Locate the cell with the specified text and output its (X, Y) center coordinate. 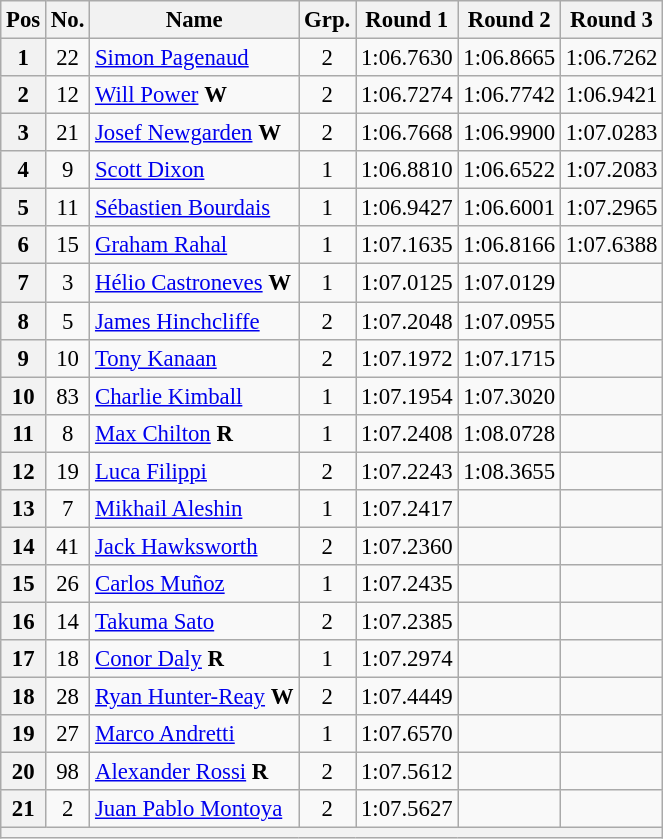
Marco Andretti (194, 734)
1:07.0955 (509, 321)
1:06.6522 (509, 170)
Jack Hawksworth (194, 546)
Max Chilton R (194, 433)
98 (68, 772)
Sébastien Bourdais (194, 208)
1:08.0728 (509, 433)
4 (24, 170)
Josef Newgarden W (194, 133)
Tony Kanaan (194, 358)
1:06.7668 (407, 133)
1:06.9900 (509, 133)
1:07.2360 (407, 546)
20 (24, 772)
1:07.2965 (611, 208)
Simon Pagenaud (194, 58)
Ryan Hunter-Reay W (194, 697)
Round 1 (407, 20)
No. (68, 20)
1:06.7742 (509, 95)
1:07.4449 (407, 697)
13 (24, 509)
1:07.0129 (509, 283)
1:06.8166 (509, 245)
1:07.0125 (407, 283)
Conor Daly R (194, 659)
1:07.1715 (509, 358)
Graham Rahal (194, 245)
1:07.6388 (611, 245)
Alexander Rossi R (194, 772)
Takuma Sato (194, 621)
6 (24, 245)
27 (68, 734)
Will Power W (194, 95)
1:06.9427 (407, 208)
1:07.3020 (509, 396)
1:07.2083 (611, 170)
James Hinchcliffe (194, 321)
1:06.9421 (611, 95)
1:07.1972 (407, 358)
1:07.2435 (407, 584)
Round 3 (611, 20)
Mikhail Aleshin (194, 509)
1:08.3655 (509, 471)
1:07.2048 (407, 321)
Hélio Castroneves W (194, 283)
Pos (24, 20)
1:07.0283 (611, 133)
1:06.7274 (407, 95)
1:06.8665 (509, 58)
Carlos Muñoz (194, 584)
1:07.2974 (407, 659)
1:07.2417 (407, 509)
Charlie Kimball (194, 396)
Grp. (328, 20)
Name (194, 20)
1:07.1635 (407, 245)
Luca Filippi (194, 471)
1:07.5627 (407, 809)
1:06.6001 (509, 208)
41 (68, 546)
Round 2 (509, 20)
1:07.2243 (407, 471)
28 (68, 697)
83 (68, 396)
1:07.6570 (407, 734)
16 (24, 621)
22 (68, 58)
Juan Pablo Montoya (194, 809)
17 (24, 659)
Scott Dixon (194, 170)
1:07.5612 (407, 772)
1:06.7262 (611, 58)
1:06.7630 (407, 58)
26 (68, 584)
1:07.1954 (407, 396)
1:07.2408 (407, 433)
1:06.8810 (407, 170)
1:07.2385 (407, 621)
